Detect which cell encompasses the target text, then output its (x, y) center coordinate. 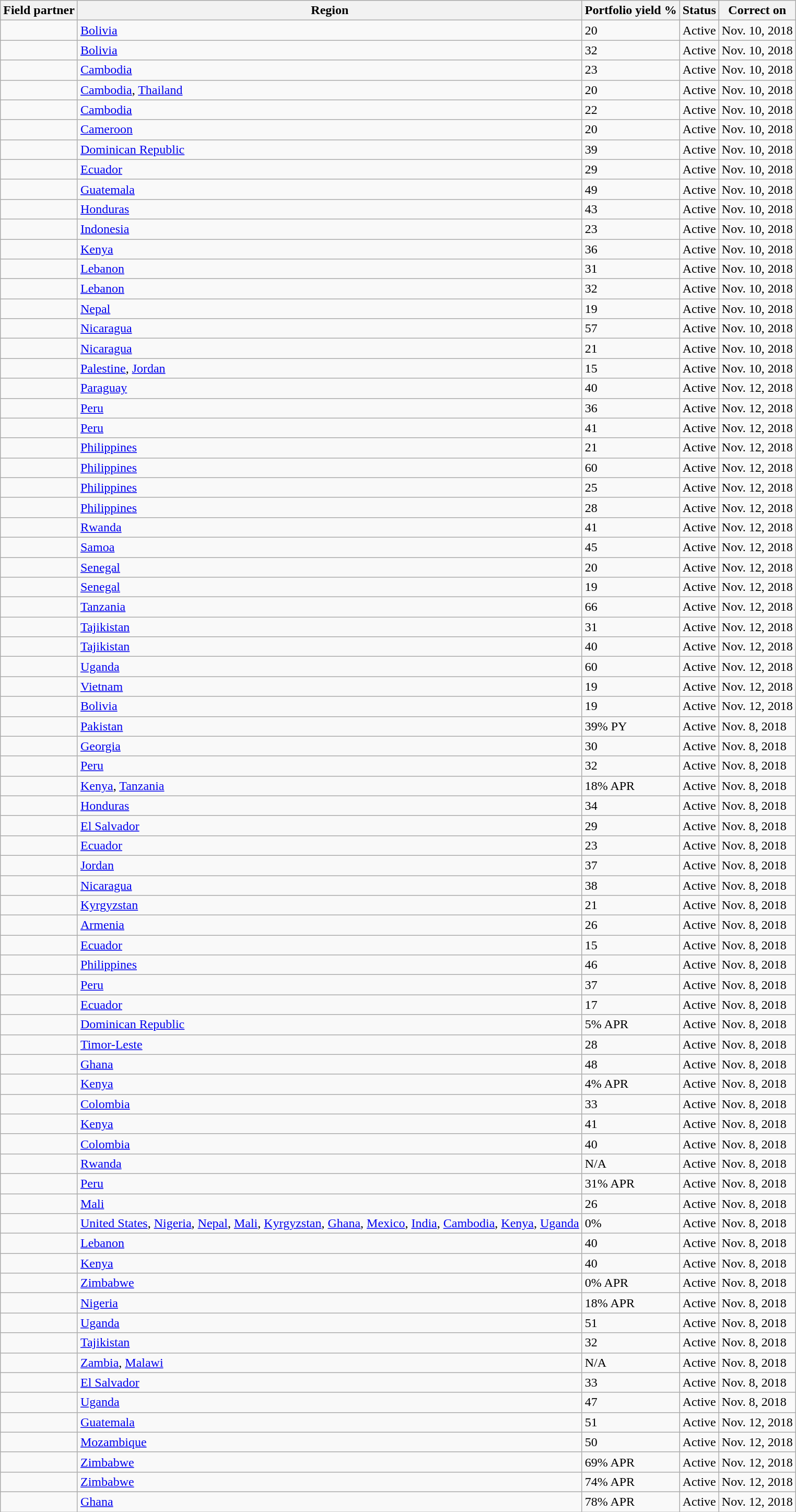
Kyrgyzstan (330, 905)
Indonesia (330, 229)
Nigeria (330, 1303)
39% PY (631, 726)
49 (631, 189)
Correct on (757, 10)
25 (631, 487)
Samoa (330, 547)
48 (631, 1064)
17 (631, 1005)
Georgia (330, 746)
Zambia, Malawi (330, 1363)
Nepal (330, 309)
Jordan (330, 865)
66 (631, 607)
Mali (330, 1203)
Cameroon (330, 130)
46 (631, 965)
57 (631, 329)
74% APR (631, 1482)
43 (631, 209)
4% APR (631, 1084)
31% APR (631, 1183)
Mozambique (330, 1442)
Status (699, 10)
Vietnam (330, 687)
69% APR (631, 1462)
5% APR (631, 1025)
Cambodia, Thailand (330, 90)
78% APR (631, 1502)
50 (631, 1442)
Pakistan (330, 726)
38 (631, 886)
Field partner (39, 10)
47 (631, 1402)
34 (631, 806)
Timor-Leste (330, 1044)
30 (631, 746)
Tanzania (330, 607)
Paraguay (330, 388)
Region (330, 10)
Kenya, Tanzania (330, 786)
22 (631, 110)
0% APR (631, 1283)
0% (631, 1224)
United States, Nigeria, Nepal, Mali, Kyrgyzstan, Ghana, Mexico, India, Cambodia, Kenya, Uganda (330, 1224)
Palestine, Jordan (330, 368)
Armenia (330, 925)
39 (631, 149)
45 (631, 547)
Portfolio yield % (631, 10)
